Pinpoint the cell where the given text exists, returning its (x, y) midpoint coordinate. 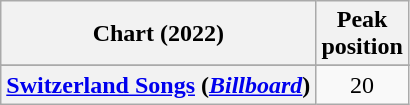
Chart (2022) (158, 34)
Switzerland Songs (Billboard) (158, 85)
20 (362, 85)
Peakposition (362, 34)
